Pinpoint the cell where the given text exists, returning its [x, y] midpoint coordinate. 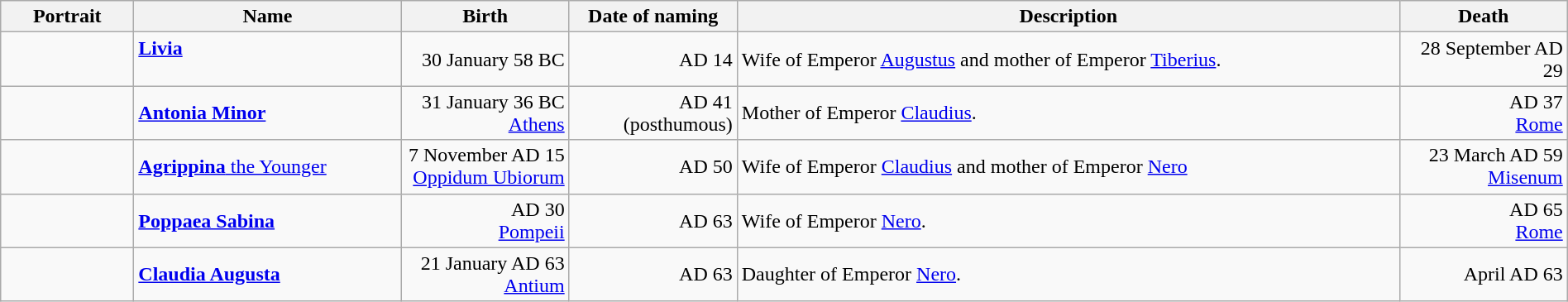
31 January 36 BCAthens [485, 113]
Wife of Emperor Augustus and mother of Emperor Tiberius. [1068, 60]
Birth [485, 17]
Description [1068, 17]
Wife of Emperor Claudius and mother of Emperor Nero [1068, 167]
AD 30Pompeii [485, 220]
30 January 58 BC [485, 60]
AD 14 [653, 60]
Livia [268, 60]
Daughter of Emperor Nero. [1068, 275]
21 January AD 63Antium [485, 275]
Portrait [68, 17]
Name [268, 17]
Date of naming [653, 17]
April AD 63 [1484, 275]
AD 41(posthumous) [653, 113]
Antonia Minor [268, 113]
AD 65Rome [1484, 220]
Agrippina the Younger [268, 167]
Death [1484, 17]
AD 50 [653, 167]
Mother of Emperor Claudius. [1068, 113]
AD 37Rome [1484, 113]
23 March AD 59Misenum [1484, 167]
Wife of Emperor Nero. [1068, 220]
28 September AD 29 [1484, 60]
7 November AD 15Oppidum Ubiorum [485, 167]
Claudia Augusta [268, 275]
Poppaea Sabina [268, 220]
